Return the (x, y) coordinate for the center point of the cell that contains the specified text.  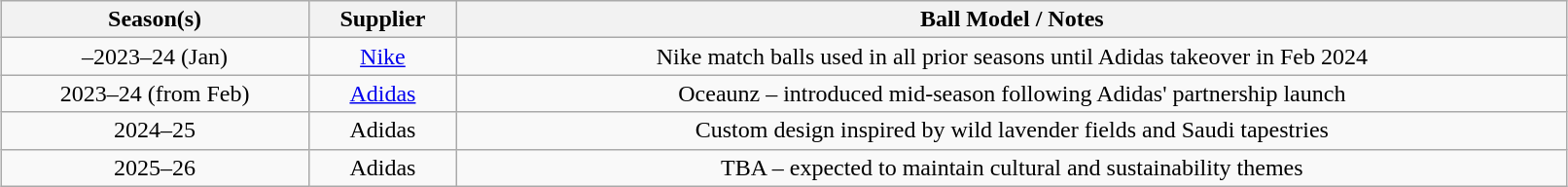
2023–24 (from Feb) (155, 93)
Custom design inspired by wild lavender fields and Saudi tapestries (1012, 131)
Nike (382, 56)
TBA – expected to maintain cultural and sustainability themes (1012, 168)
Supplier (382, 19)
2024–25 (155, 131)
–2023–24 (Jan) (155, 56)
Oceaunz – introduced mid-season following Adidas' partnership launch (1012, 93)
Ball Model / Notes (1012, 19)
Season(s) (155, 19)
Nike match balls used in all prior seasons until Adidas takeover in Feb 2024 (1012, 56)
2025–26 (155, 168)
